Locate the cell with the specified text and output its [X, Y] center coordinate. 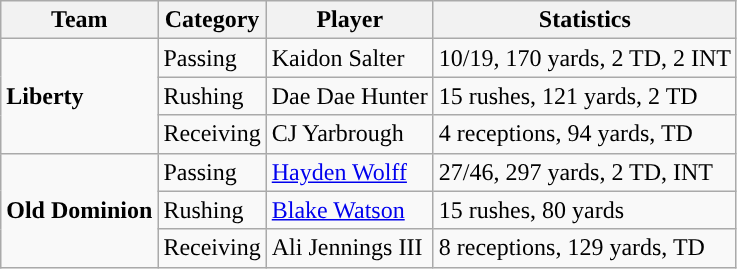
Old Dominion [80, 210]
Hayden Wolff [350, 172]
Dae Dae Hunter [350, 96]
Blake Watson [350, 210]
Team [80, 20]
Kaidon Salter [350, 58]
8 receptions, 129 yards, TD [584, 248]
10/19, 170 yards, 2 TD, 2 INT [584, 58]
Ali Jennings III [350, 248]
Statistics [584, 20]
Category [212, 20]
15 rushes, 80 yards [584, 210]
27/46, 297 yards, 2 TD, INT [584, 172]
Liberty [80, 96]
4 receptions, 94 yards, TD [584, 134]
Player [350, 20]
CJ Yarbrough [350, 134]
15 rushes, 121 yards, 2 TD [584, 96]
